From the cell containing the given text, extract its center point as [X, Y] coordinate. 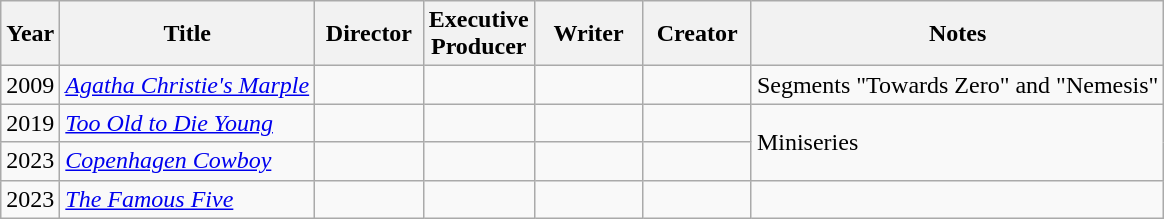
Director [370, 34]
Writer [588, 34]
Copenhagen Cowboy [188, 161]
Too Old to Die Young [188, 123]
Miniseries [957, 142]
The Famous Five [188, 199]
Segments "Towards Zero" and "Nemesis" [957, 85]
Title [188, 34]
Executive Producer [478, 34]
Agatha Christie's Marple [188, 85]
Notes [957, 34]
Year [30, 34]
2009 [30, 85]
2019 [30, 123]
Creator [698, 34]
